Pinpoint the cell where the given text exists, returning its (x, y) midpoint coordinate. 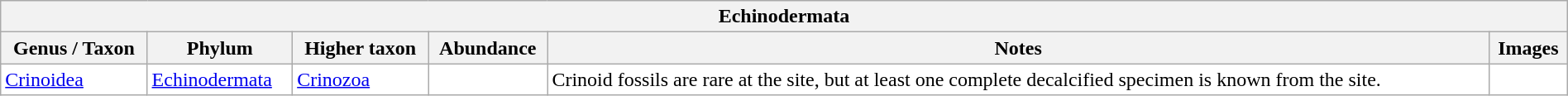
Higher taxon (361, 48)
Genus / Taxon (74, 48)
Crinoidea (74, 79)
Crinoid fossils are rare at the site, but at least one complete decalcified specimen is known from the site. (1018, 79)
Phylum (220, 48)
Images (1528, 48)
Crinozoa (361, 79)
Notes (1018, 48)
Abundance (488, 48)
